Detect which cell encompasses the target text, then output its (X, Y) center coordinate. 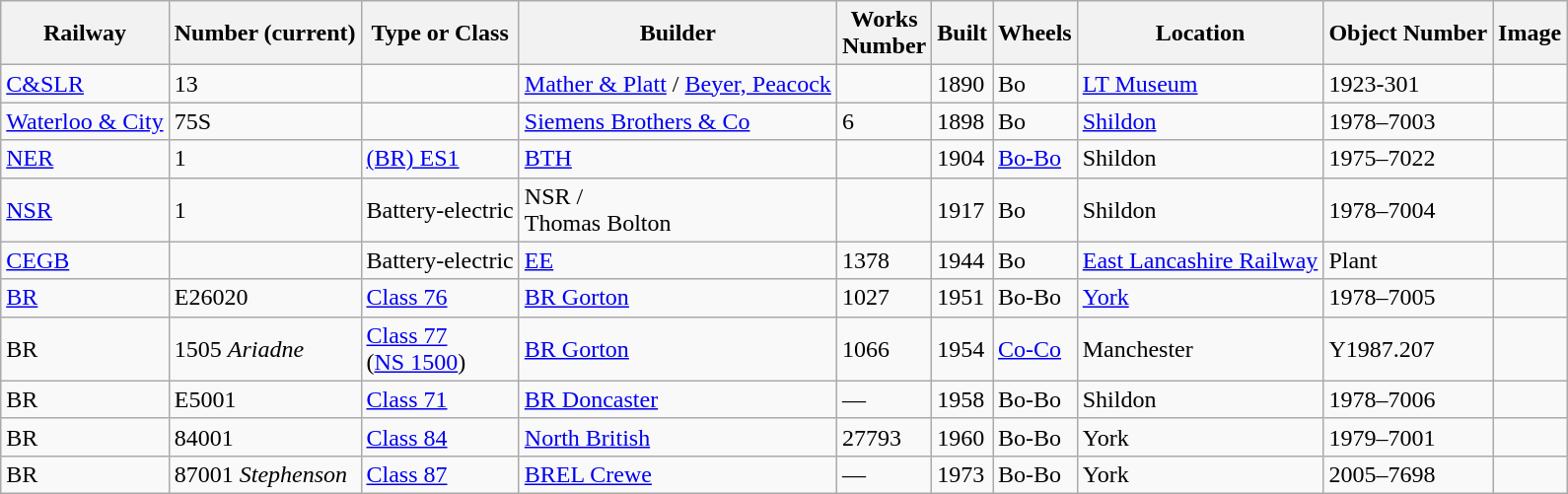
(BR) ES1 (440, 159)
1066 (884, 349)
2005–7698 (1408, 474)
84001 (264, 437)
Builder (677, 34)
1378 (884, 260)
Object Number (1408, 34)
Class 87 (440, 474)
WorksNumber (884, 34)
1944 (962, 260)
Siemens Brothers & Co (677, 121)
NSR (85, 209)
1923-301 (1408, 84)
1979–7001 (1408, 437)
East Lancashire Railway (1200, 260)
Built (962, 34)
Class 84 (440, 437)
Waterloo & City (85, 121)
Mather & Platt / Beyer, Peacock (677, 84)
1973 (962, 474)
NSR /Thomas Bolton (677, 209)
1904 (962, 159)
1978–7004 (1408, 209)
13 (264, 84)
CEGB (85, 260)
Image (1531, 34)
1978–7005 (1408, 298)
Railway (85, 34)
BTH (677, 159)
1978–7006 (1408, 399)
87001 Stephenson (264, 474)
BREL Crewe (677, 474)
Manchester (1200, 349)
E5001 (264, 399)
1951 (962, 298)
1027 (884, 298)
Location (1200, 34)
Number (current) (264, 34)
Co-Co (1034, 349)
1978–7003 (1408, 121)
C&SLR (85, 84)
Class 71 (440, 399)
BR Doncaster (677, 399)
1960 (962, 437)
Type or Class (440, 34)
EE (677, 260)
27793 (884, 437)
NER (85, 159)
1890 (962, 84)
Wheels (1034, 34)
Plant (1408, 260)
Class 76 (440, 298)
1975–7022 (1408, 159)
1898 (962, 121)
North British (677, 437)
LT Museum (1200, 84)
75S (264, 121)
E26020 (264, 298)
6 (884, 121)
Y1987.207 (1408, 349)
1505 Ariadne (264, 349)
Class 77(NS 1500) (440, 349)
1954 (962, 349)
1958 (962, 399)
1917 (962, 209)
